Pinpoint the cell where the given text exists, returning its (x, y) midpoint coordinate. 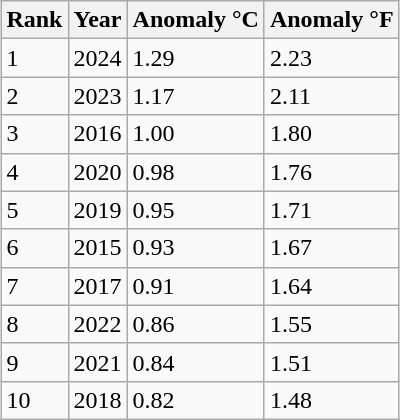
0.86 (196, 324)
0.98 (196, 172)
1.48 (332, 400)
2015 (98, 248)
0.82 (196, 400)
10 (34, 400)
8 (34, 324)
1.71 (332, 210)
0.95 (196, 210)
2018 (98, 400)
Anomaly °C (196, 20)
1 (34, 58)
2022 (98, 324)
4 (34, 172)
1.80 (332, 134)
7 (34, 286)
2016 (98, 134)
1.00 (196, 134)
2021 (98, 362)
5 (34, 210)
0.93 (196, 248)
9 (34, 362)
1.76 (332, 172)
1.55 (332, 324)
1.29 (196, 58)
2.23 (332, 58)
2019 (98, 210)
2.11 (332, 96)
1.51 (332, 362)
Anomaly °F (332, 20)
2024 (98, 58)
2020 (98, 172)
0.91 (196, 286)
1.17 (196, 96)
3 (34, 134)
6 (34, 248)
2017 (98, 286)
1.67 (332, 248)
2 (34, 96)
Rank (34, 20)
Year (98, 20)
0.84 (196, 362)
1.64 (332, 286)
2023 (98, 96)
